Output the [X, Y] coordinate of the center of the cell containing the given text.  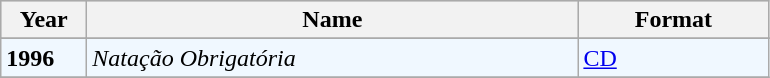
Year [44, 20]
1996 [44, 58]
Natação Obrigatória [332, 58]
Name [332, 20]
Format [674, 20]
CD [674, 58]
